From the cell containing the given text, extract its center point as (x, y) coordinate. 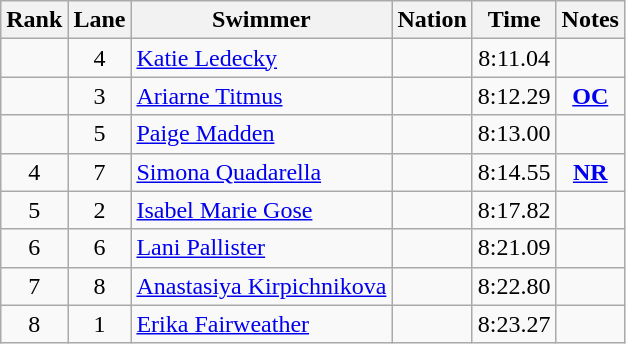
8:23.27 (514, 324)
Erika Fairweather (262, 324)
Lani Pallister (262, 248)
8:13.00 (514, 134)
8:11.04 (514, 58)
8:22.80 (514, 286)
Time (514, 20)
8:12.29 (514, 96)
Ariarne Titmus (262, 96)
NR (590, 172)
8:17.82 (514, 210)
OC (590, 96)
Rank (34, 20)
Katie Ledecky (262, 58)
Anastasiya Kirpichnikova (262, 286)
1 (100, 324)
Simona Quadarella (262, 172)
Isabel Marie Gose (262, 210)
Swimmer (262, 20)
Lane (100, 20)
3 (100, 96)
8:21.09 (514, 248)
Notes (590, 20)
2 (100, 210)
8:14.55 (514, 172)
Nation (432, 20)
Paige Madden (262, 134)
